From the cell containing the given text, extract its center point as [x, y] coordinate. 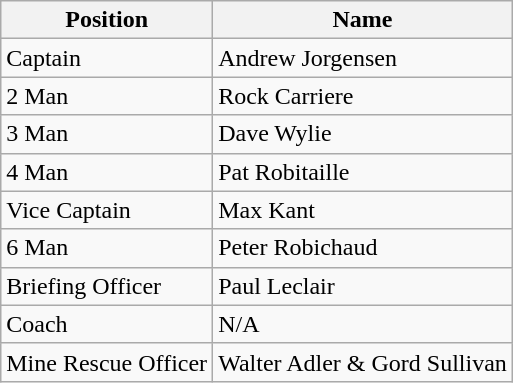
Andrew Jorgensen [363, 58]
4 Man [107, 172]
Coach [107, 324]
2 Man [107, 96]
Mine Rescue Officer [107, 362]
6 Man [107, 248]
N/A [363, 324]
Peter Robichaud [363, 248]
Pat Robitaille [363, 172]
Dave Wylie [363, 134]
Rock Carriere [363, 96]
Walter Adler & Gord Sullivan [363, 362]
Briefing Officer [107, 286]
Paul Leclair [363, 286]
Position [107, 20]
Name [363, 20]
Vice Captain [107, 210]
Max Kant [363, 210]
3 Man [107, 134]
Captain [107, 58]
